Pinpoint the cell where the given text exists, returning its (x, y) midpoint coordinate. 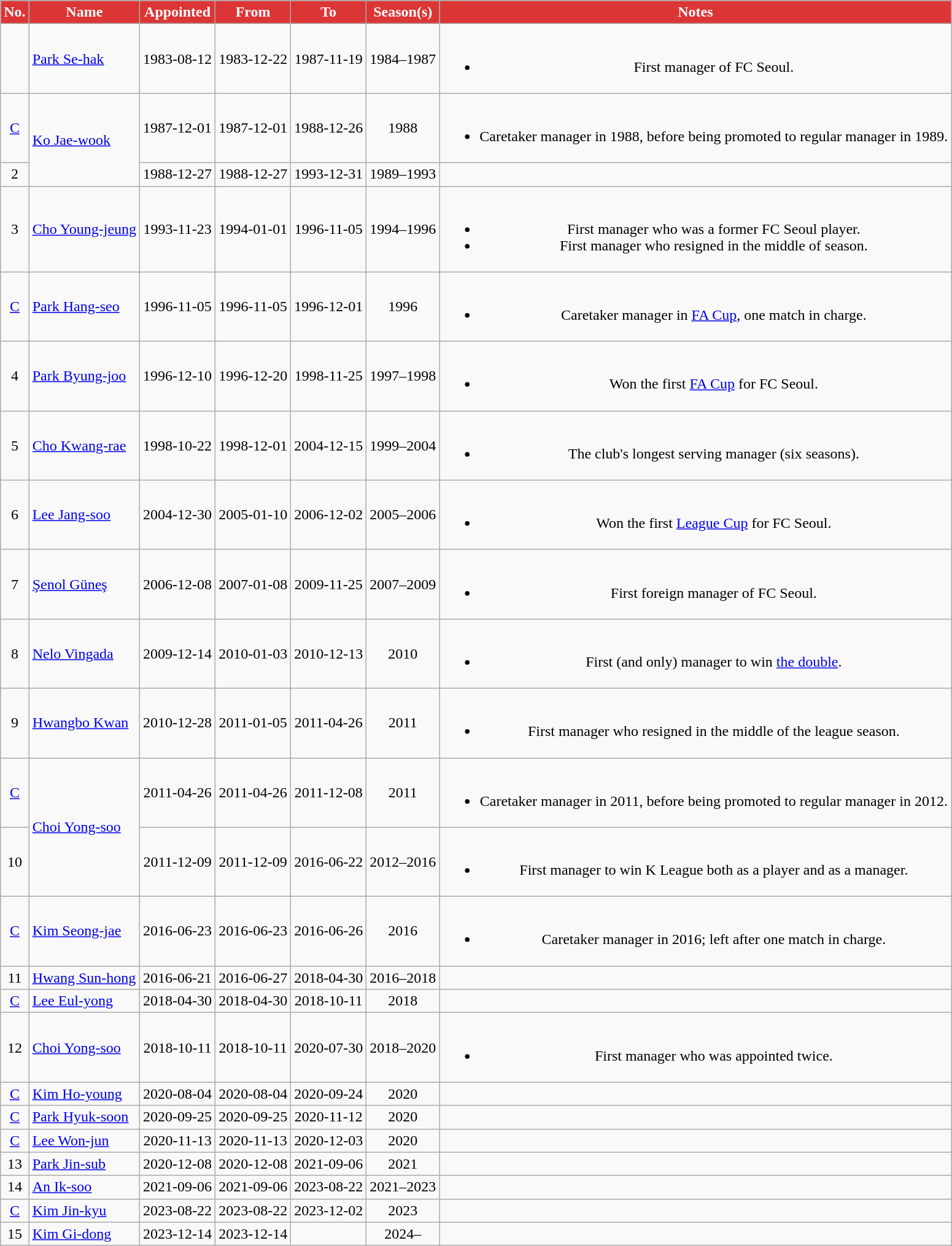
8 (15, 653)
2020-07-30 (329, 1047)
2004-12-15 (329, 446)
2016-06-26 (329, 932)
Caretaker manager in FA Cup, one match in charge. (695, 307)
1983-12-22 (253, 59)
2009-12-14 (178, 653)
2016 (403, 932)
Cho Young-jeung (84, 229)
An Ik-soo (84, 1187)
Won the first FA Cup for FC Seoul. (695, 376)
First manager who was appointed twice. (695, 1047)
5 (15, 446)
Hwang Sun-hong (84, 978)
No. (15, 12)
2016-06-27 (253, 978)
7 (15, 584)
2020-11-12 (329, 1117)
6 (15, 514)
Lee Won-jun (84, 1140)
2018–2020 (403, 1047)
2021 (403, 1164)
1998-11-25 (329, 376)
2005-01-10 (253, 514)
1993-12-31 (329, 174)
Caretaker manager in 2011, before being promoted to regular manager in 2012. (695, 792)
1996-12-20 (253, 376)
Season(s) (403, 12)
First foreign manager of FC Seoul. (695, 584)
1994–1996 (403, 229)
2 (15, 174)
1989–1993 (403, 174)
Hwangbo Kwan (84, 723)
1988-12-26 (329, 128)
2018 (403, 1001)
To (329, 12)
2024– (403, 1234)
Cho Kwang-rae (84, 446)
13 (15, 1164)
Caretaker manager in 1988, before being promoted to regular manager in 1989. (695, 128)
1984–1987 (403, 59)
2005–2006 (403, 514)
12 (15, 1047)
2010 (403, 653)
Park Jin-sub (84, 1164)
2020-12-03 (329, 1140)
From (253, 12)
3 (15, 229)
4 (15, 376)
2010-12-28 (178, 723)
2010-12-13 (329, 653)
Lee Jang-soo (84, 514)
2007–2009 (403, 584)
10 (15, 862)
2011-12-08 (329, 792)
Kim Seong-jae (84, 932)
1996-12-01 (329, 307)
Şenol Güneş (84, 584)
1996 (403, 307)
Kim Jin-kyu (84, 1210)
Notes (695, 12)
1988 (403, 128)
1998-12-01 (253, 446)
2006-12-08 (178, 584)
14 (15, 1187)
2010-01-03 (253, 653)
2012–2016 (403, 862)
1987-11-19 (329, 59)
First manager to win K League both as a player and as a manager. (695, 862)
First (and only) manager to win the double. (695, 653)
2020-09-24 (329, 1094)
1983-08-12 (178, 59)
2016-06-21 (178, 978)
1994-01-01 (253, 229)
First manager who resigned in the middle of the league season. (695, 723)
Nelo Vingada (84, 653)
Lee Eul-yong (84, 1001)
2021–2023 (403, 1187)
2023 (403, 1210)
1996-12-10 (178, 376)
Park Hyuk-soon (84, 1117)
Name (84, 12)
The club's longest serving manager (six seasons). (695, 446)
2006-12-02 (329, 514)
First manager of FC Seoul. (695, 59)
15 (15, 1234)
2007-01-08 (253, 584)
2009-11-25 (329, 584)
First manager who was a former FC Seoul player.First manager who resigned in the middle of season. (695, 229)
Appointed (178, 12)
Won the first League Cup for FC Seoul. (695, 514)
Ko Jae-wook (84, 140)
2011-01-05 (253, 723)
1993-11-23 (178, 229)
1998-10-22 (178, 446)
2004-12-30 (178, 514)
2016-06-22 (329, 862)
Kim Ho-young (84, 1094)
Park Hang-seo (84, 307)
11 (15, 978)
1997–1998 (403, 376)
1999–2004 (403, 446)
Caretaker manager in 2016; left after one match in charge. (695, 932)
2023-12-02 (329, 1210)
Park Se-hak (84, 59)
Park Byung-joo (84, 376)
Kim Gi-dong (84, 1234)
2016–2018 (403, 978)
9 (15, 723)
